Scan for the cell matching the given text and deliver its (x, y) coordinate at center. 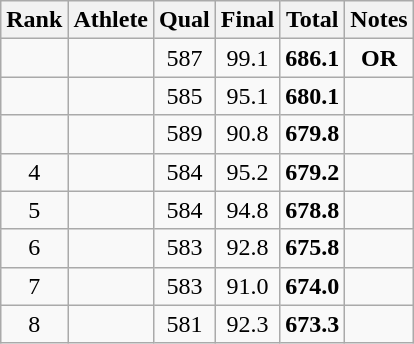
4 (34, 172)
95.2 (247, 172)
Rank (34, 20)
Athlete (111, 20)
91.0 (247, 286)
675.8 (312, 248)
7 (34, 286)
589 (185, 134)
99.1 (247, 58)
5 (34, 210)
680.1 (312, 96)
686.1 (312, 58)
Final (247, 20)
92.3 (247, 324)
587 (185, 58)
92.8 (247, 248)
8 (34, 324)
Total (312, 20)
Qual (185, 20)
94.8 (247, 210)
Notes (379, 20)
673.3 (312, 324)
OR (379, 58)
90.8 (247, 134)
581 (185, 324)
585 (185, 96)
678.8 (312, 210)
679.8 (312, 134)
95.1 (247, 96)
674.0 (312, 286)
6 (34, 248)
679.2 (312, 172)
